Scan for the cell matching the given text and deliver its [x, y] coordinate at center. 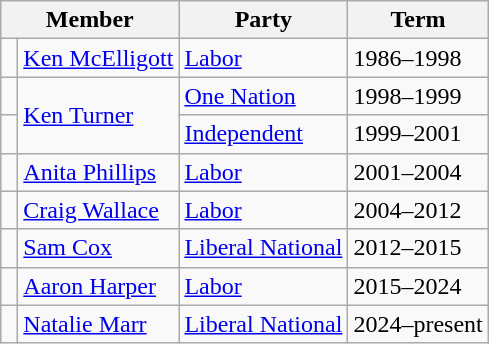
Ken McElligott [98, 58]
1999–2001 [418, 134]
2004–2012 [418, 210]
Craig Wallace [98, 210]
Party [264, 20]
One Nation [264, 96]
1986–1998 [418, 58]
2015–2024 [418, 286]
2024–present [418, 324]
Sam Cox [98, 248]
Member [90, 20]
Anita Phillips [98, 172]
1998–1999 [418, 96]
2001–2004 [418, 172]
Independent [264, 134]
Aaron Harper [98, 286]
Ken Turner [98, 115]
Term [418, 20]
Natalie Marr [98, 324]
2012–2015 [418, 248]
